Search for the cell housing the specified text and yield its (x, y) center coordinate. 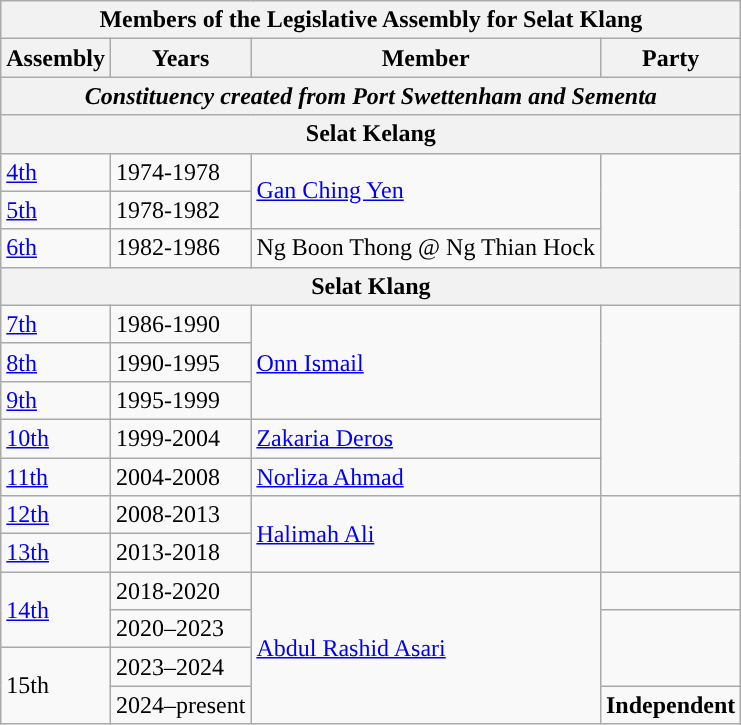
5th (56, 210)
Selat Klang (371, 286)
Gan Ching Yen (426, 191)
2013-2018 (180, 553)
2020–2023 (180, 629)
2024–present (180, 705)
1999-2004 (180, 438)
10th (56, 438)
Years (180, 58)
9th (56, 400)
6th (56, 248)
1986-1990 (180, 324)
Member (426, 58)
Ng Boon Thong @ Ng Thian Hock (426, 248)
Halimah Ali (426, 534)
Abdul Rashid Asari (426, 648)
1995-1999 (180, 400)
13th (56, 553)
Onn Ismail (426, 362)
7th (56, 324)
12th (56, 515)
1974-1978 (180, 172)
Selat Kelang (371, 134)
Independent (670, 705)
2008-2013 (180, 515)
1982-1986 (180, 248)
8th (56, 362)
Members of the Legislative Assembly for Selat Klang (371, 20)
11th (56, 477)
Constituency created from Port Swettenham and Sementa (371, 96)
Assembly (56, 58)
1990-1995 (180, 362)
1978-1982 (180, 210)
2004-2008 (180, 477)
15th (56, 686)
2018-2020 (180, 591)
Norliza Ahmad (426, 477)
14th (56, 610)
Zakaria Deros (426, 438)
4th (56, 172)
2023–2024 (180, 667)
Party (670, 58)
